Pinpoint the cell where the given text exists, returning its [X, Y] midpoint coordinate. 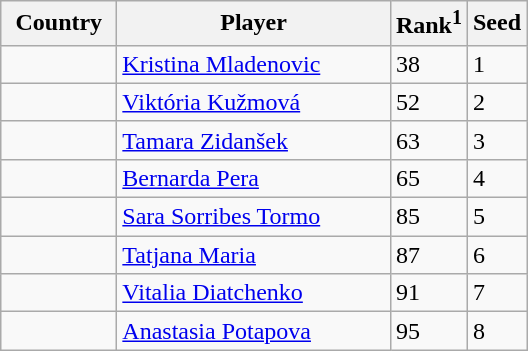
Viktória Kužmová [254, 102]
Sara Sorribes Tormo [254, 217]
52 [428, 102]
Bernarda Pera [254, 178]
5 [496, 217]
85 [428, 217]
95 [428, 331]
91 [428, 293]
Seed [496, 24]
Country [59, 24]
38 [428, 64]
Player [254, 24]
87 [428, 255]
Anastasia Potapova [254, 331]
Rank1 [428, 24]
Tamara Zidanšek [254, 140]
Tatjana Maria [254, 255]
Kristina Mladenovic [254, 64]
7 [496, 293]
Vitalia Diatchenko [254, 293]
8 [496, 331]
1 [496, 64]
6 [496, 255]
4 [496, 178]
63 [428, 140]
3 [496, 140]
2 [496, 102]
65 [428, 178]
